Return the (x, y) coordinate for the center point of the cell that contains the specified text.  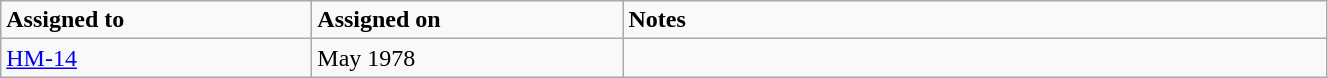
May 1978 (468, 58)
Assigned to (156, 20)
Assigned on (468, 20)
HM-14 (156, 58)
Notes (975, 20)
